Locate the cell with the specified text and output its [X, Y] center coordinate. 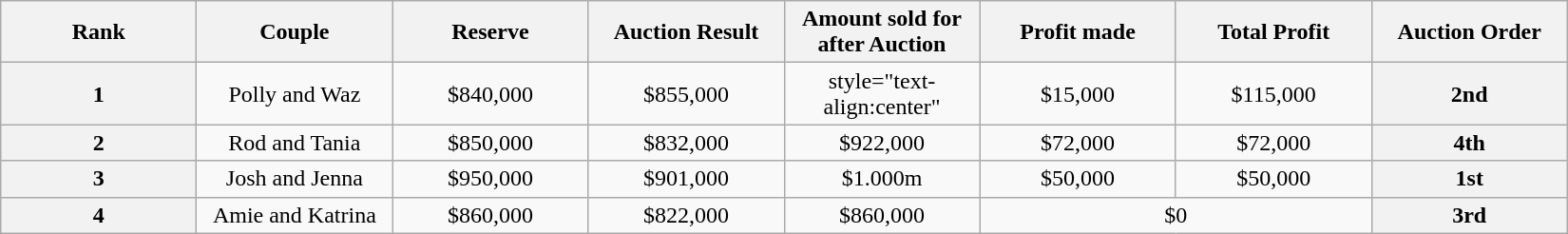
Polly and Waz [295, 93]
Profit made [1078, 32]
1st [1469, 179]
$850,000 [490, 143]
Josh and Jenna [295, 179]
style="text-align:center" [882, 93]
Total Profit [1273, 32]
$901,000 [686, 179]
$840,000 [490, 93]
$1.000m [882, 179]
Rod and Tania [295, 143]
Auction Order [1469, 32]
Rank [99, 32]
Reserve [490, 32]
2nd [1469, 93]
3rd [1469, 215]
4th [1469, 143]
$15,000 [1078, 93]
1 [99, 93]
Amie and Katrina [295, 215]
$855,000 [686, 93]
Auction Result [686, 32]
Couple [295, 32]
$822,000 [686, 215]
$922,000 [882, 143]
4 [99, 215]
$115,000 [1273, 93]
Amount sold for after Auction [882, 32]
3 [99, 179]
$0 [1176, 215]
2 [99, 143]
$950,000 [490, 179]
$832,000 [686, 143]
